Scan for the cell matching the given text and deliver its [x, y] coordinate at center. 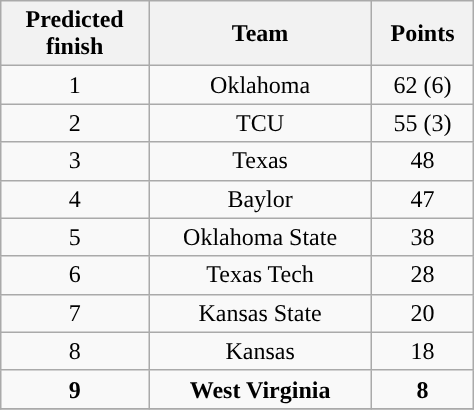
6 [75, 275]
18 [423, 351]
Baylor [260, 199]
20 [423, 313]
9 [75, 389]
3 [75, 161]
Predictedfinish [75, 34]
28 [423, 275]
TCU [260, 123]
38 [423, 237]
7 [75, 313]
Kansas State [260, 313]
1 [75, 85]
Texas Tech [260, 275]
Texas [260, 161]
55 (3) [423, 123]
Kansas [260, 351]
5 [75, 237]
Team [260, 34]
Points [423, 34]
47 [423, 199]
62 (6) [423, 85]
4 [75, 199]
Oklahoma State [260, 237]
Oklahoma [260, 85]
2 [75, 123]
West Virginia [260, 389]
48 [423, 161]
